From the cell containing the given text, extract its center point as [X, Y] coordinate. 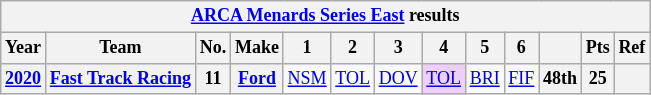
2 [352, 48]
5 [484, 48]
48th [560, 78]
Fast Track Racing [120, 78]
Year [24, 48]
Pts [598, 48]
No. [212, 48]
Ref [632, 48]
25 [598, 78]
FIF [522, 78]
BRI [484, 78]
Ford [258, 78]
NSM [307, 78]
2020 [24, 78]
4 [444, 48]
Make [258, 48]
ARCA Menards Series East results [326, 16]
DOV [398, 78]
Team [120, 48]
11 [212, 78]
3 [398, 48]
1 [307, 48]
6 [522, 48]
